For the text-containing cell, return its midpoint in [x, y] coordinate format. 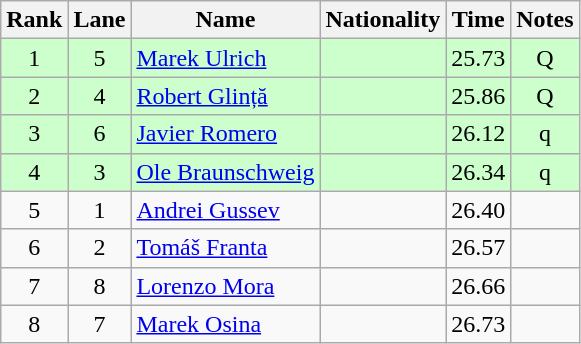
Notes [545, 20]
Robert Glință [226, 96]
26.57 [478, 248]
Rank [34, 20]
26.73 [478, 324]
Name [226, 20]
Lane [100, 20]
Andrei Gussev [226, 210]
26.34 [478, 172]
Ole Braunschweig [226, 172]
Nationality [383, 20]
Time [478, 20]
26.12 [478, 134]
26.66 [478, 286]
Lorenzo Mora [226, 286]
25.86 [478, 96]
Marek Osina [226, 324]
Tomáš Franta [226, 248]
Javier Romero [226, 134]
25.73 [478, 58]
26.40 [478, 210]
Marek Ulrich [226, 58]
